Provide the (x, y) coordinate of the cell's center where the given text is located.  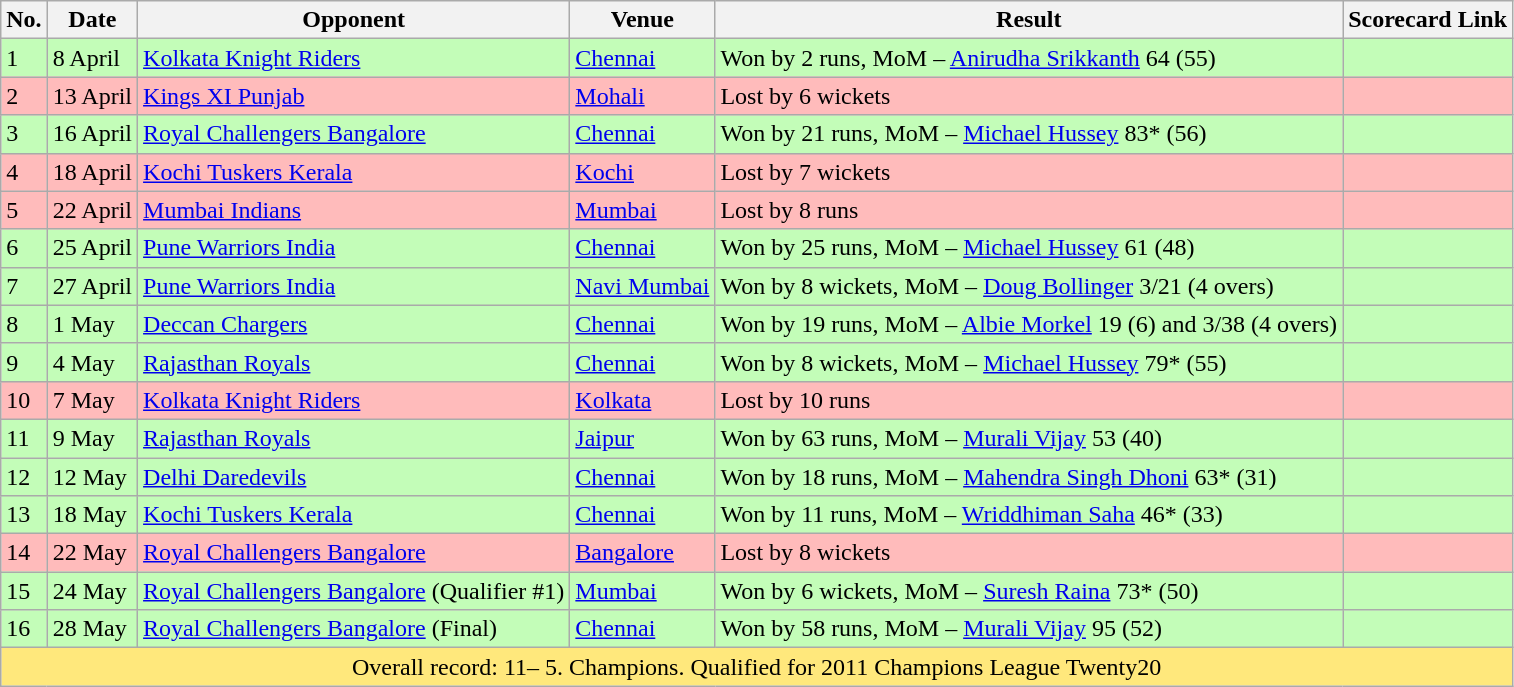
12 May (92, 477)
9 (24, 362)
Deccan Chargers (354, 324)
Won by 8 wickets, MoM – Michael Hussey 79* (55) (1029, 362)
Lost by 10 runs (1029, 400)
Royal Challengers Bangalore (Final) (354, 629)
6 (24, 248)
7 (24, 286)
Lost by 6 wickets (1029, 96)
Mumbai Indians (354, 210)
4 (24, 172)
Won by 58 runs, MoM – Murali Vijay 95 (52) (1029, 629)
Mohali (642, 96)
Date (92, 20)
12 (24, 477)
Overall record: 11– 5. Champions. Qualified for 2011 Champions League Twenty20 (757, 667)
14 (24, 553)
Won by 6 wickets, MoM – Suresh Raina 73* (50) (1029, 591)
Won by 2 runs, MoM – Anirudha Srikkanth 64 (55) (1029, 58)
Kochi (642, 172)
16 (24, 629)
27 April (92, 286)
3 (24, 134)
8 (24, 324)
18 May (92, 515)
22 May (92, 553)
13 (24, 515)
Jaipur (642, 438)
Won by 8 wickets, MoM – Doug Bollinger 3/21 (4 overs) (1029, 286)
No. (24, 20)
2 (24, 96)
4 May (92, 362)
Kings XI Punjab (354, 96)
Delhi Daredevils (354, 477)
Result (1029, 20)
25 April (92, 248)
Lost by 7 wickets (1029, 172)
18 April (92, 172)
10 (24, 400)
Venue (642, 20)
24 May (92, 591)
9 May (92, 438)
Won by 21 runs, MoM – Michael Hussey 83* (56) (1029, 134)
5 (24, 210)
Scorecard Link (1428, 20)
28 May (92, 629)
Won by 63 runs, MoM – Murali Vijay 53 (40) (1029, 438)
13 April (92, 96)
Won by 18 runs, MoM – Mahendra Singh Dhoni 63* (31) (1029, 477)
16 April (92, 134)
Bangalore (642, 553)
Opponent (354, 20)
8 April (92, 58)
Kolkata (642, 400)
Won by 25 runs, MoM – Michael Hussey 61 (48) (1029, 248)
Lost by 8 runs (1029, 210)
Navi Mumbai (642, 286)
15 (24, 591)
1 (24, 58)
Won by 11 runs, MoM – Wriddhiman Saha 46* (33) (1029, 515)
11 (24, 438)
1 May (92, 324)
Royal Challengers Bangalore (Qualifier #1) (354, 591)
7 May (92, 400)
Lost by 8 wickets (1029, 553)
Won by 19 runs, MoM – Albie Morkel 19 (6) and 3/38 (4 overs) (1029, 324)
22 April (92, 210)
